Provide the [X, Y] coordinate of the cell's center where the given text is located.  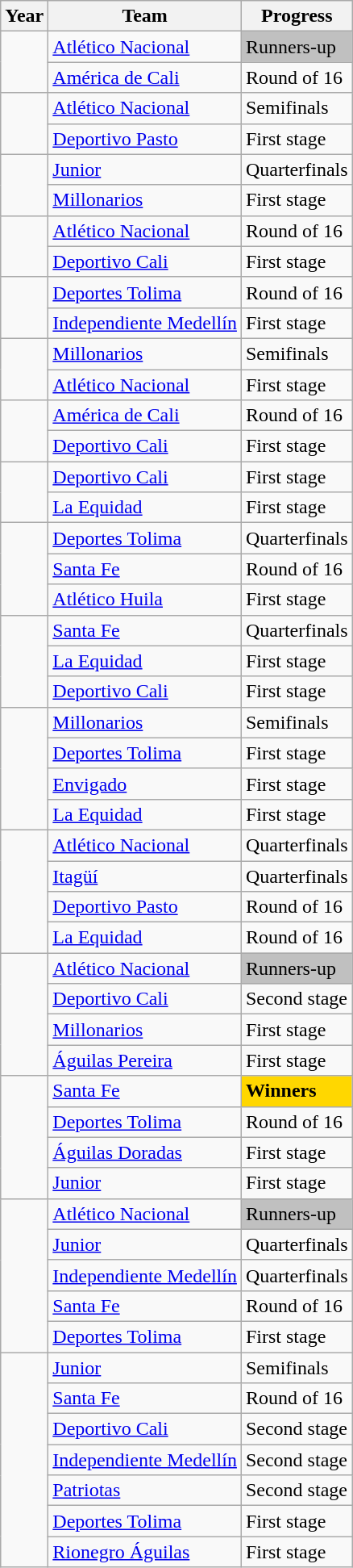
Rionegro Águilas [145, 1552]
Team [145, 16]
Year [24, 16]
Itagüí [145, 876]
Patriotas [145, 1491]
Progress [297, 16]
Águilas Doradas [145, 1152]
Winners [297, 1091]
Envigado [145, 784]
Águilas Pereira [145, 1060]
Atlético Huila [145, 600]
